Locate the cell with the specified text and output its [x, y] center coordinate. 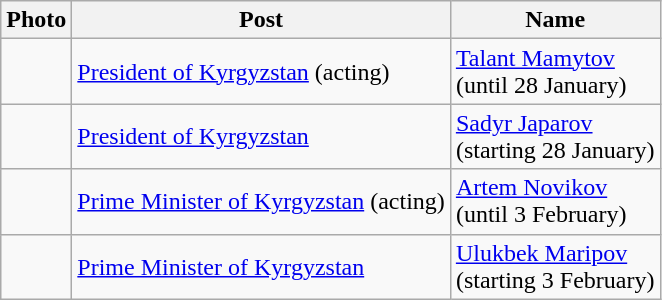
Prime Minister of Kyrgyzstan [262, 266]
Photo [36, 20]
Prime Minister of Kyrgyzstan (acting) [262, 202]
Talant Mamytov(until 28 January) [555, 72]
President of Kyrgyzstan (acting) [262, 72]
Sadyr Japarov(starting 28 January) [555, 136]
Post [262, 20]
Artem Novikov(until 3 February) [555, 202]
Ulukbek Maripov(starting 3 February) [555, 266]
President of Kyrgyzstan [262, 136]
Name [555, 20]
